Pinpoint the cell where the given text exists, returning its (x, y) midpoint coordinate. 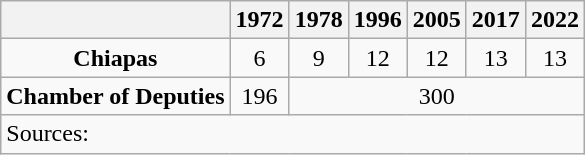
196 (260, 96)
1978 (318, 20)
2022 (554, 20)
Sources: (293, 134)
Chiapas (116, 58)
2017 (496, 20)
Chamber of Deputies (116, 96)
1996 (378, 20)
300 (436, 96)
9 (318, 58)
6 (260, 58)
2005 (436, 20)
1972 (260, 20)
